From the cell containing the given text, extract its center point as [x, y] coordinate. 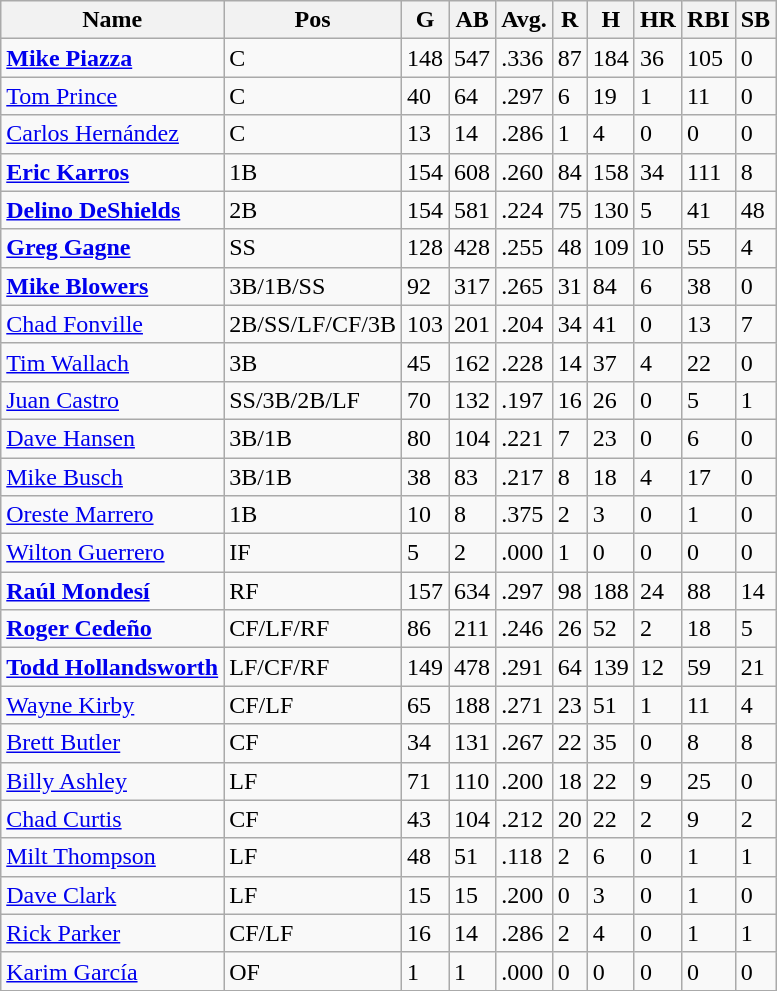
40 [426, 96]
547 [472, 58]
130 [610, 210]
OF [313, 971]
2B/SS/LF/CF/3B [313, 324]
478 [472, 667]
71 [426, 781]
.224 [524, 210]
Raúl Mondesí [112, 591]
.197 [524, 400]
.267 [524, 743]
.255 [524, 248]
.228 [524, 362]
.204 [524, 324]
24 [658, 591]
19 [610, 96]
149 [426, 667]
.212 [524, 819]
25 [708, 781]
CF/LF/RF [313, 629]
139 [610, 667]
83 [472, 477]
.246 [524, 629]
317 [472, 286]
608 [472, 172]
35 [610, 743]
75 [570, 210]
Avg. [524, 20]
111 [708, 172]
Dave Hansen [112, 438]
36 [658, 58]
87 [570, 58]
428 [472, 248]
109 [610, 248]
Karim García [112, 971]
128 [426, 248]
.221 [524, 438]
Mike Piazza [112, 58]
132 [472, 400]
148 [426, 58]
12 [658, 667]
3B [313, 362]
Chad Fonville [112, 324]
.291 [524, 667]
634 [472, 591]
Mike Blowers [112, 286]
Tim Wallach [112, 362]
Mike Busch [112, 477]
Milt Thompson [112, 857]
98 [570, 591]
Billy Ashley [112, 781]
Oreste Marrero [112, 515]
Wilton Guerrero [112, 553]
103 [426, 324]
Rick Parker [112, 933]
LF/CF/RF [313, 667]
R [570, 20]
52 [610, 629]
Roger Cedeño [112, 629]
Brett Butler [112, 743]
88 [708, 591]
H [610, 20]
Greg Gagne [112, 248]
Tom Prince [112, 96]
131 [472, 743]
Dave Clark [112, 895]
184 [610, 58]
Name [112, 20]
37 [610, 362]
Todd Hollandsworth [112, 667]
RF [313, 591]
.118 [524, 857]
AB [472, 20]
70 [426, 400]
Wayne Kirby [112, 705]
.260 [524, 172]
581 [472, 210]
80 [426, 438]
Eric Karros [112, 172]
201 [472, 324]
G [426, 20]
158 [610, 172]
20 [570, 819]
31 [570, 286]
162 [472, 362]
59 [708, 667]
SS/3B/2B/LF [313, 400]
Carlos Hernández [112, 134]
.271 [524, 705]
211 [472, 629]
.375 [524, 515]
Chad Curtis [112, 819]
RBI [708, 20]
65 [426, 705]
Juan Castro [112, 400]
55 [708, 248]
105 [708, 58]
SB [755, 20]
3B/1B/SS [313, 286]
HR [658, 20]
Delino DeShields [112, 210]
17 [708, 477]
45 [426, 362]
SS [313, 248]
Pos [313, 20]
110 [472, 781]
157 [426, 591]
21 [755, 667]
.265 [524, 286]
IF [313, 553]
.336 [524, 58]
43 [426, 819]
.217 [524, 477]
86 [426, 629]
92 [426, 286]
2B [313, 210]
